Identify which cell holds the provided text, then report its [x, y] central coordinate. 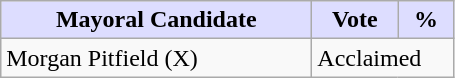
% [426, 20]
Acclaimed [383, 58]
Morgan Pitfield (X) [156, 58]
Mayoral Candidate [156, 20]
Vote [355, 20]
